Find where the given text appears and provide that cell's center as (x, y) coordinate. 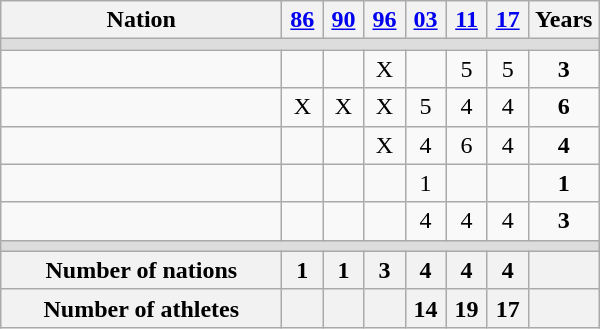
86 (302, 20)
90 (344, 20)
Number of nations (142, 270)
Years (564, 20)
96 (384, 20)
19 (466, 308)
03 (426, 20)
11 (466, 20)
Nation (142, 20)
Number of athletes (142, 308)
14 (426, 308)
